Find where the given text appears and provide that cell's center as (X, Y) coordinate. 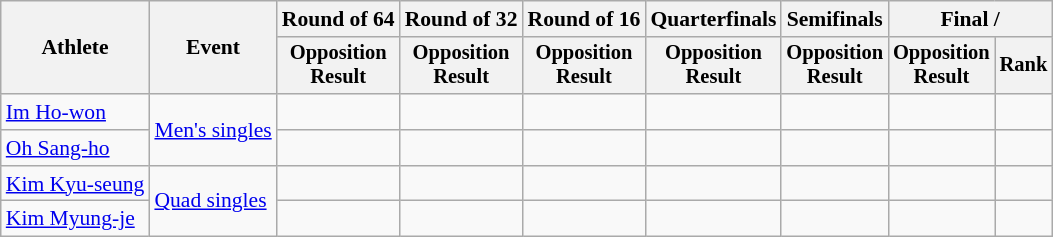
Oh Sang-ho (76, 148)
Quarterfinals (713, 19)
Quad singles (212, 202)
Round of 64 (338, 19)
Final / (970, 19)
Men's singles (212, 130)
Kim Myung-je (76, 219)
Kim Kyu-seung (76, 184)
Athlete (76, 48)
Rank (1024, 66)
Semifinals (834, 19)
Round of 16 (584, 19)
Im Ho-won (76, 112)
Round of 32 (462, 19)
Event (212, 48)
